Determine the (X, Y) coordinate at the center of the cell enclosing the given text.  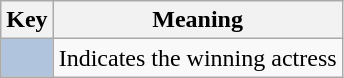
Meaning (198, 20)
Indicates the winning actress (198, 58)
Key (27, 20)
